Determine the (X, Y) coordinate at the center of the cell enclosing the given text.  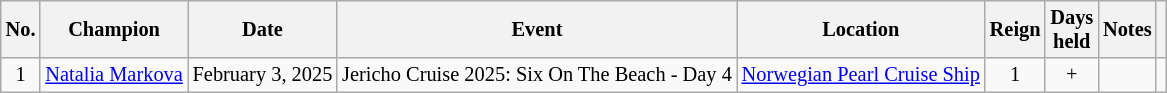
No. (21, 29)
+ (1072, 75)
Natalia Markova (114, 75)
Norwegian Pearl Cruise Ship (861, 75)
Location (861, 29)
Daysheld (1072, 29)
Champion (114, 29)
Date (263, 29)
February 3, 2025 (263, 75)
Event (536, 29)
Reign (1016, 29)
Jericho Cruise 2025: Six On The Beach - Day 4 (536, 75)
Notes (1127, 29)
